Output the (X, Y) coordinate of the center of the cell containing the given text.  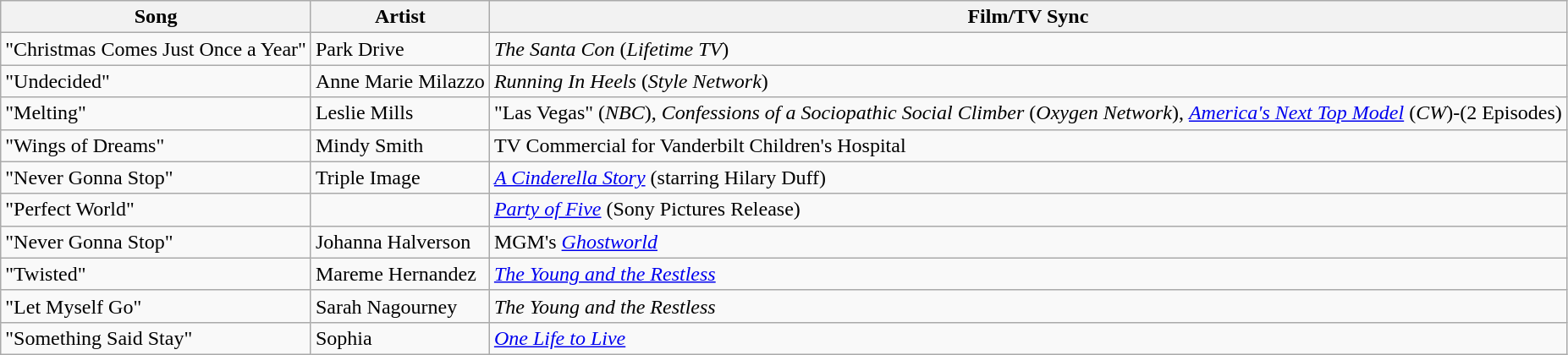
Running In Heels (Style Network) (1027, 81)
Sophia (399, 338)
"Perfect World" (156, 210)
Mareme Hernandez (399, 274)
Sarah Nagourney (399, 306)
MGM's Ghostworld (1027, 242)
TV Commercial for Vanderbilt Children's Hospital (1027, 145)
"Christmas Comes Just Once a Year" (156, 49)
Song (156, 17)
"Las Vegas" (NBC), Confessions of a Sociopathic Social Climber (Oxygen Network), America's Next Top Model (CW)-(2 Episodes) (1027, 113)
"Let Myself Go" (156, 306)
Johanna Halverson (399, 242)
Party of Five (Sony Pictures Release) (1027, 210)
"Wings of Dreams" (156, 145)
Park Drive (399, 49)
"Twisted" (156, 274)
Film/TV Sync (1027, 17)
Mindy Smith (399, 145)
Anne Marie Milazzo (399, 81)
A Cinderella Story (starring Hilary Duff) (1027, 177)
"Undecided" (156, 81)
One Life to Live (1027, 338)
"Something Said Stay" (156, 338)
Artist (399, 17)
"Melting" (156, 113)
The Santa Con (Lifetime TV) (1027, 49)
Triple Image (399, 177)
Leslie Mills (399, 113)
